Pinpoint the cell where the given text exists, returning its (x, y) midpoint coordinate. 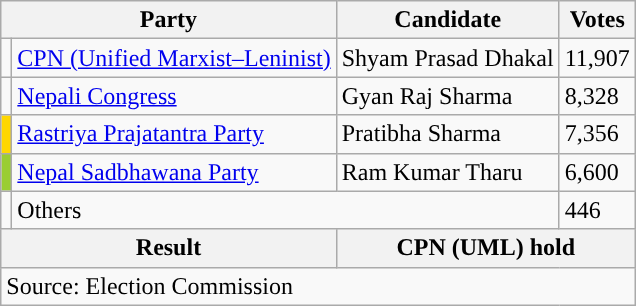
6,600 (597, 172)
Votes (597, 20)
7,356 (597, 134)
Others (286, 210)
Source: Election Commission (318, 286)
Nepali Congress (174, 96)
Rastriya Prajatantra Party (174, 134)
446 (597, 210)
Result (168, 248)
Nepal Sadbhawana Party (174, 172)
Shyam Prasad Dhakal (448, 58)
Ram Kumar Tharu (448, 172)
Gyan Raj Sharma (448, 96)
Party (168, 20)
8,328 (597, 96)
Pratibha Sharma (448, 134)
Candidate (448, 20)
CPN (UML) hold (486, 248)
11,907 (597, 58)
CPN (Unified Marxist–Leninist) (174, 58)
